From the cell containing the given text, extract its center point as (x, y) coordinate. 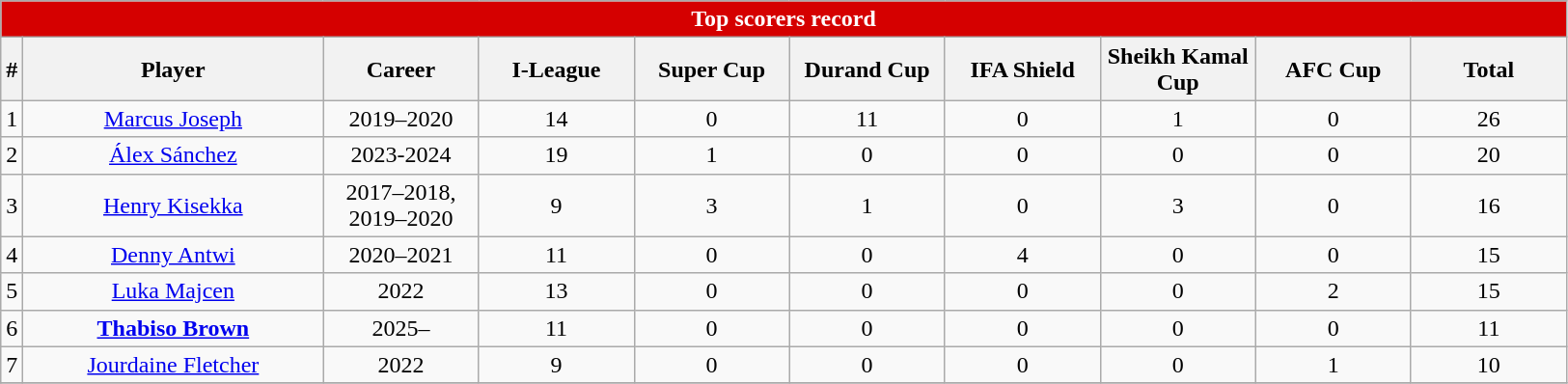
2023-2024 (401, 155)
13 (556, 291)
IFA Shield (1023, 69)
Thabiso Brown (174, 328)
10 (1488, 365)
2019–2020 (401, 119)
20 (1488, 155)
Denny Antwi (174, 255)
Player (174, 69)
19 (556, 155)
7 (12, 365)
Super Cup (712, 69)
# (12, 69)
2025– (401, 328)
26 (1488, 119)
Luka Majcen (174, 291)
Sheikh Kamal Cup (1177, 69)
Henry Kisekka (174, 205)
Jourdaine Fletcher (174, 365)
Top scorers record (784, 19)
Total (1488, 69)
Career (401, 69)
Marcus Joseph (174, 119)
Durand Cup (867, 69)
AFC Cup (1334, 69)
14 (556, 119)
2017–2018, 2019–2020 (401, 205)
16 (1488, 205)
Álex Sánchez (174, 155)
I-League (556, 69)
6 (12, 328)
2020–2021 (401, 255)
5 (12, 291)
